Determine the [x, y] coordinate at the center of the cell enclosing the given text.  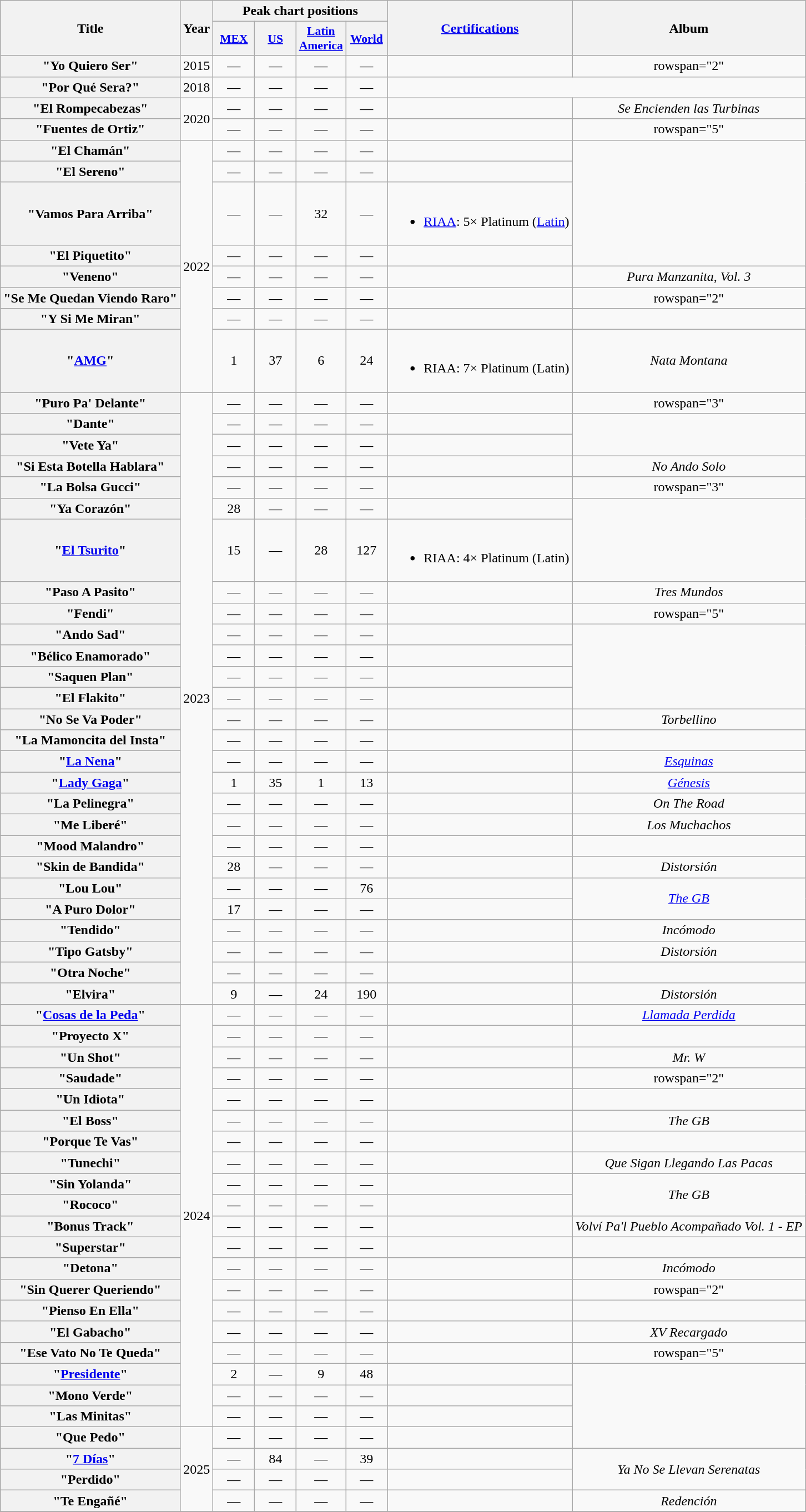
"Vamos Para Arriba" [90, 213]
"Se Me Quedan Viendo Raro" [90, 298]
"Las Minitas" [90, 1417]
"Lady Gaga" [90, 783]
"Saquen Plan" [90, 677]
"Veneno" [90, 276]
"Ya Corazón" [90, 508]
"El Boss" [90, 1121]
15 [234, 551]
190 [366, 994]
Los Muchachos [689, 825]
"Fuentes de Ortiz" [90, 129]
"Bélico Enamorado" [90, 656]
Latin America [321, 39]
RIAA: 5× Platinum (Latin) [480, 213]
32 [321, 213]
Llamada Perdida [689, 1015]
48 [366, 1374]
"Perdido" [90, 1480]
Esquinas [689, 762]
"Tunechi" [90, 1163]
2022 [197, 266]
"Te Engañé" [90, 1501]
"Por Qué Sera?" [90, 87]
"La Pelinegra" [90, 804]
"Dante" [90, 424]
"Tipo Gatsby" [90, 951]
2 [234, 1374]
"Un Idiota" [90, 1100]
"Superstar" [90, 1247]
"Yo Quiero Ser" [90, 66]
"Rococo" [90, 1205]
2024 [197, 1216]
Que Sigan Llegando Las Pacas [689, 1163]
"El Sereno" [90, 172]
"Presidente" [90, 1374]
Album [689, 28]
Nata Montana [689, 361]
"El Gabacho" [90, 1332]
Peak chart positions [300, 11]
"Tendido" [90, 930]
XV Recargado [689, 1332]
"A Puro Dolor" [90, 909]
"No Se Va Poder" [90, 719]
MEX [234, 39]
"Un Shot" [90, 1057]
2020 [197, 119]
Ya No Se Llevan Serenatas [689, 1469]
"7 Días" [90, 1459]
"Y Si Me Miran" [90, 319]
Year [197, 28]
"Paso A Pasito" [90, 592]
"Bonus Track" [90, 1226]
"Skin de Bandida" [90, 867]
On The Road [689, 804]
17 [234, 909]
"El Rompecabezas" [90, 108]
"Me Liberé" [90, 825]
Title [90, 28]
US [275, 39]
"Puro Pa' Delante" [90, 403]
Certifications [480, 28]
Volví Pa'l Pueblo Acompañado Vol. 1 - EP [689, 1226]
2023 [197, 698]
Torbellino [689, 719]
"El Flakito" [90, 698]
13 [366, 783]
"El Chamán" [90, 150]
2018 [197, 87]
"Lou Lou" [90, 888]
35 [275, 783]
"Saudade" [90, 1078]
"Porque Te Vas" [90, 1142]
"AMG" [90, 361]
"Ando Sad" [90, 634]
"La Bolsa Gucci" [90, 487]
2025 [197, 1469]
"Proyecto X" [90, 1036]
37 [275, 361]
"El Piquetito" [90, 255]
"Otra Noche" [90, 972]
"Cosas de la Peda" [90, 1015]
"La Mamoncita del Insta" [90, 740]
"La Nena" [90, 762]
"El Tsurito" [90, 551]
Tres Mundos [689, 592]
No Ando Solo [689, 466]
"Pienso En Ella" [90, 1311]
"Mono Verde" [90, 1395]
"Detona" [90, 1268]
"Vete Ya" [90, 445]
"Sin Yolanda" [90, 1184]
Redención [689, 1501]
76 [366, 888]
Génesis [689, 783]
"Si Esta Botella Hablara" [90, 466]
127 [366, 551]
RIAA: 7× Platinum (Latin) [480, 361]
39 [366, 1459]
84 [275, 1459]
"Que Pedo" [90, 1438]
6 [321, 361]
"Ese Vato No Te Queda" [90, 1353]
Pura Manzanita, Vol. 3 [689, 276]
"Fendi" [90, 613]
RIAA: 4× Platinum (Latin) [480, 551]
Se Encienden las Turbinas [689, 108]
"Elvira" [90, 994]
2015 [197, 66]
Mr. W [689, 1057]
"Sin Querer Queriendo" [90, 1289]
"Mood Malandro" [90, 846]
World [366, 39]
